Pinpoint the cell where the given text exists, returning its [X, Y] midpoint coordinate. 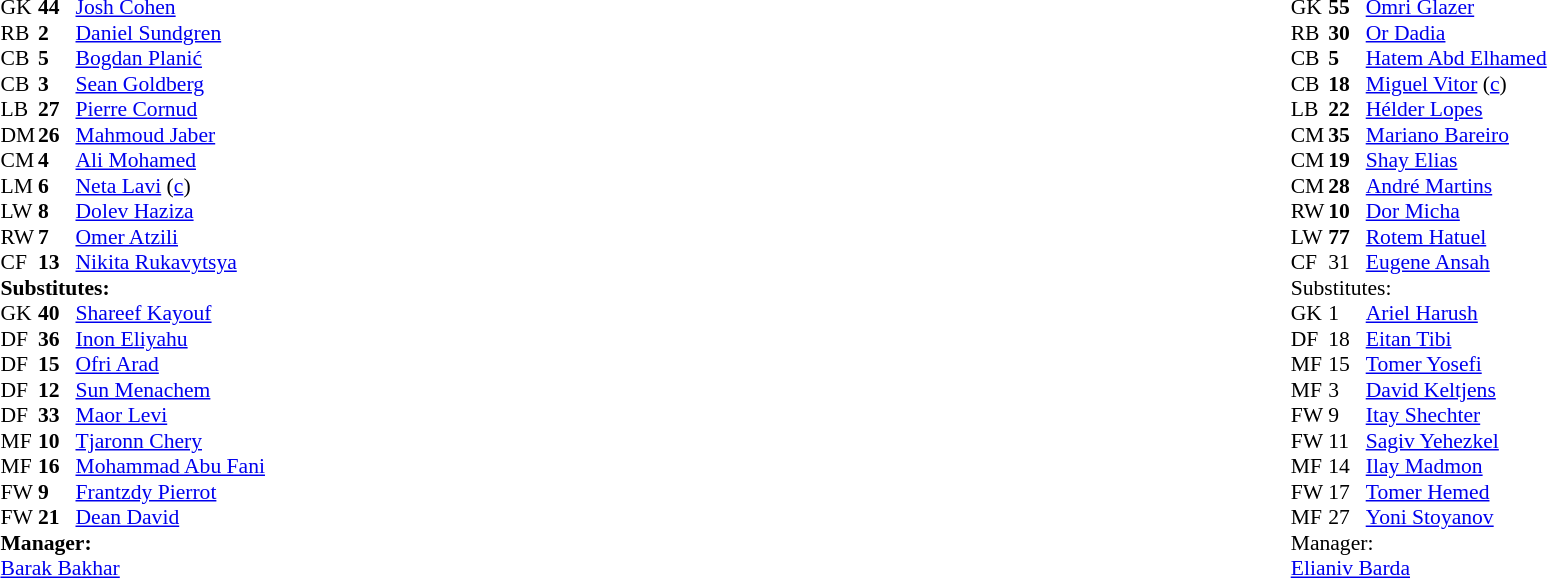
Or Dadia [1456, 33]
21 [57, 517]
Ofri Arad [170, 365]
Shay Elias [1456, 161]
11 [1347, 441]
Inon Eliyahu [170, 339]
14 [1347, 467]
Mohammad Abu Fani [170, 467]
Tjaronn Chery [170, 441]
Eitan Tibi [1456, 339]
19 [1347, 161]
31 [1347, 263]
Ali Mohamed [170, 161]
12 [57, 390]
17 [1347, 492]
16 [57, 467]
Maor Levi [170, 415]
1 [1347, 313]
13 [57, 263]
8 [57, 211]
Neta Lavi (c) [170, 186]
33 [57, 415]
Tomer Yosefi [1456, 365]
28 [1347, 186]
35 [1347, 135]
Ariel Harush [1456, 313]
40 [57, 313]
Nikita Rukavytsya [170, 263]
DM [19, 135]
Dean David [170, 517]
Mahmoud Jaber [170, 135]
Rotem Hatuel [1456, 237]
77 [1347, 237]
Sagiv Yehezkel [1456, 441]
Hatem Abd Elhamed [1456, 59]
26 [57, 135]
22 [1347, 109]
Ilay Madmon [1456, 467]
LM [19, 186]
Miguel Vitor (c) [1456, 84]
2 [57, 33]
Pierre Cornud [170, 109]
Itay Shechter [1456, 415]
Mariano Bareiro [1456, 135]
Hélder Lopes [1456, 109]
David Keltjens [1456, 390]
Eugene Ansah [1456, 263]
7 [57, 237]
6 [57, 186]
30 [1347, 33]
Bogdan Planić [170, 59]
36 [57, 339]
Daniel Sundgren [170, 33]
Frantzdy Pierrot [170, 492]
Dolev Haziza [170, 211]
Dor Micha [1456, 211]
Yoni Stoyanov [1456, 517]
4 [57, 161]
André Martins [1456, 186]
Shareef Kayouf [170, 313]
Tomer Hemed [1456, 492]
Sun Menachem [170, 390]
Omer Atzili [170, 237]
Sean Goldberg [170, 84]
